From the cell containing the given text, extract its center point as [X, Y] coordinate. 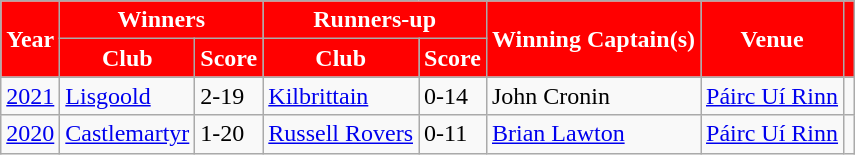
Kilbrittain [341, 96]
Runners-up [375, 20]
John Cronin [593, 96]
Russell Rovers [341, 134]
0-14 [453, 96]
2020 [30, 134]
2021 [30, 96]
0-11 [453, 134]
Year [30, 39]
2-19 [229, 96]
Brian Lawton [593, 134]
1-20 [229, 134]
Castlemartyr [128, 134]
Winners [162, 20]
Venue [772, 39]
Lisgoold [128, 96]
Winning Captain(s) [593, 39]
